Return the (x, y) coordinate for the center point of the cell that contains the specified text.  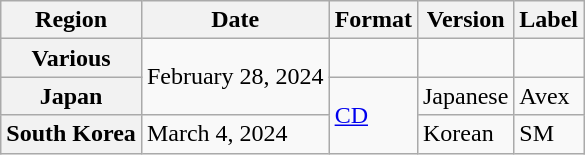
Korean (465, 134)
Various (72, 58)
March 4, 2024 (235, 134)
Region (72, 20)
Label (549, 20)
February 28, 2024 (235, 77)
Format (373, 20)
Version (465, 20)
Avex (549, 96)
Japan (72, 96)
South Korea (72, 134)
Japanese (465, 96)
SM (549, 134)
CD (373, 115)
Date (235, 20)
